From the cell containing the given text, extract its center point as [X, Y] coordinate. 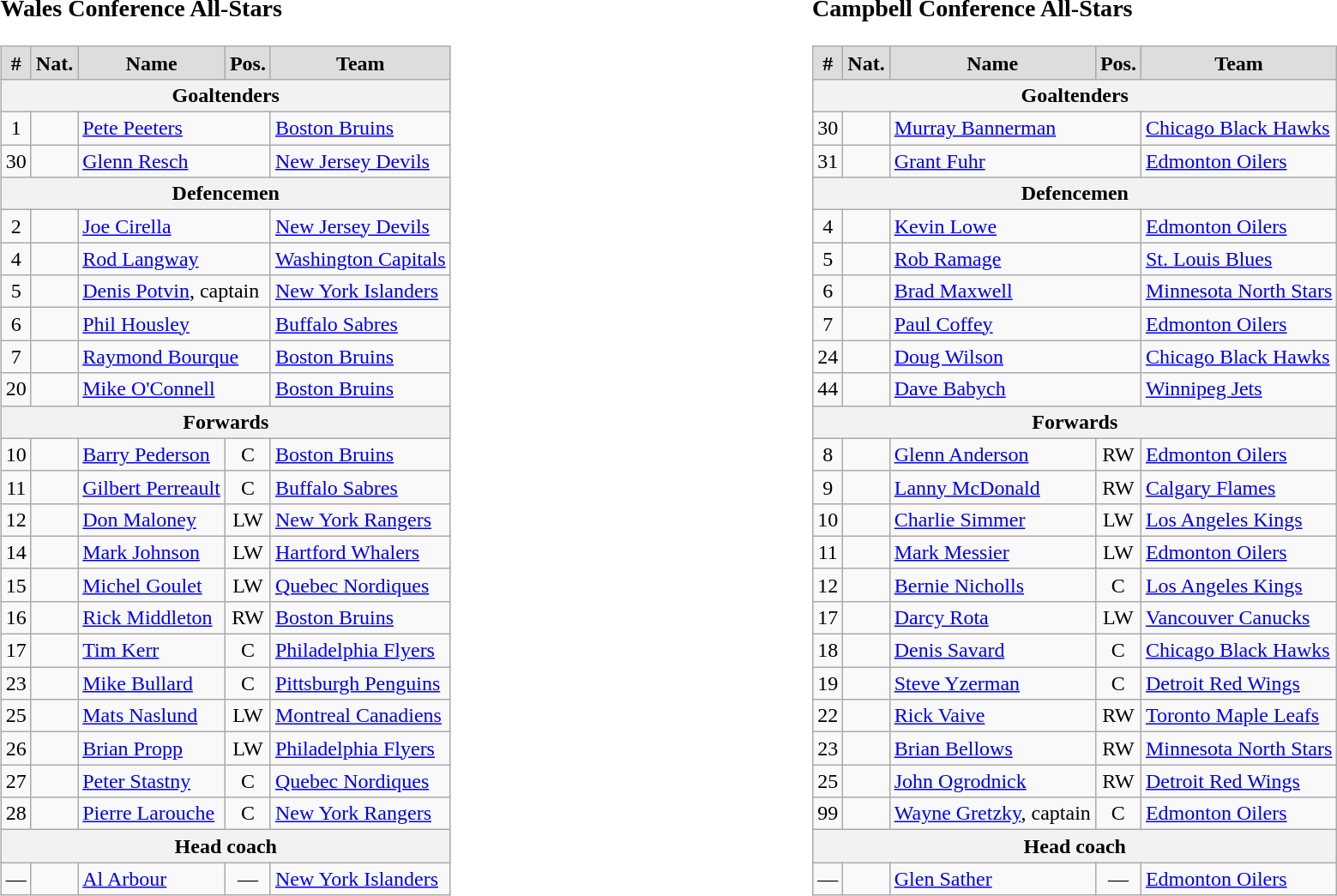
Rod Langway [175, 259]
Mark Johnson [152, 552]
15 [15, 585]
Pittsburgh Penguins [360, 683]
Glen Sather [992, 879]
Calgary Flames [1238, 487]
Darcy Rota [992, 617]
2 [15, 226]
Gilbert Perreault [152, 487]
Al Arbour [152, 879]
Glenn Anderson [992, 454]
44 [828, 389]
8 [828, 454]
20 [15, 389]
Barry Pederson [152, 454]
Phil Housley [175, 324]
Wayne Gretzky, captain [992, 814]
16 [15, 617]
24 [828, 357]
Montreal Canadiens [360, 716]
Charlie Simmer [992, 520]
Bernie Nicholls [992, 585]
Doug Wilson [1015, 357]
Brian Bellows [992, 749]
27 [15, 781]
Raymond Bourque [175, 357]
Paul Coffey [1015, 324]
Mike O'Connell [175, 389]
Mike Bullard [152, 683]
19 [828, 683]
Winnipeg Jets [1238, 389]
26 [15, 749]
Peter Stastny [152, 781]
Pierre Larouche [152, 814]
22 [828, 716]
Grant Fuhr [1015, 161]
Glenn Resch [175, 161]
John Ogrodnick [992, 781]
Pete Peeters [175, 129]
Denis Potvin, captain [175, 292]
Mats Naslund [152, 716]
Rob Ramage [1015, 259]
Kevin Lowe [1015, 226]
Dave Babych [1015, 389]
Washington Capitals [360, 259]
Michel Goulet [152, 585]
Brian Propp [152, 749]
99 [828, 814]
Steve Yzerman [992, 683]
Tim Kerr [152, 651]
Lanny McDonald [992, 487]
18 [828, 651]
1 [15, 129]
Rick Middleton [152, 617]
Vancouver Canucks [1238, 617]
Don Maloney [152, 520]
Murray Bannerman [1015, 129]
Brad Maxwell [1015, 292]
Hartford Whalers [360, 552]
Joe Cirella [175, 226]
Rick Vaive [992, 716]
28 [15, 814]
31 [828, 161]
Denis Savard [992, 651]
Toronto Maple Leafs [1238, 716]
Mark Messier [992, 552]
9 [828, 487]
St. Louis Blues [1238, 259]
14 [15, 552]
